Capture the cell that displays the provided text and extract its (X, Y) central coordinate. 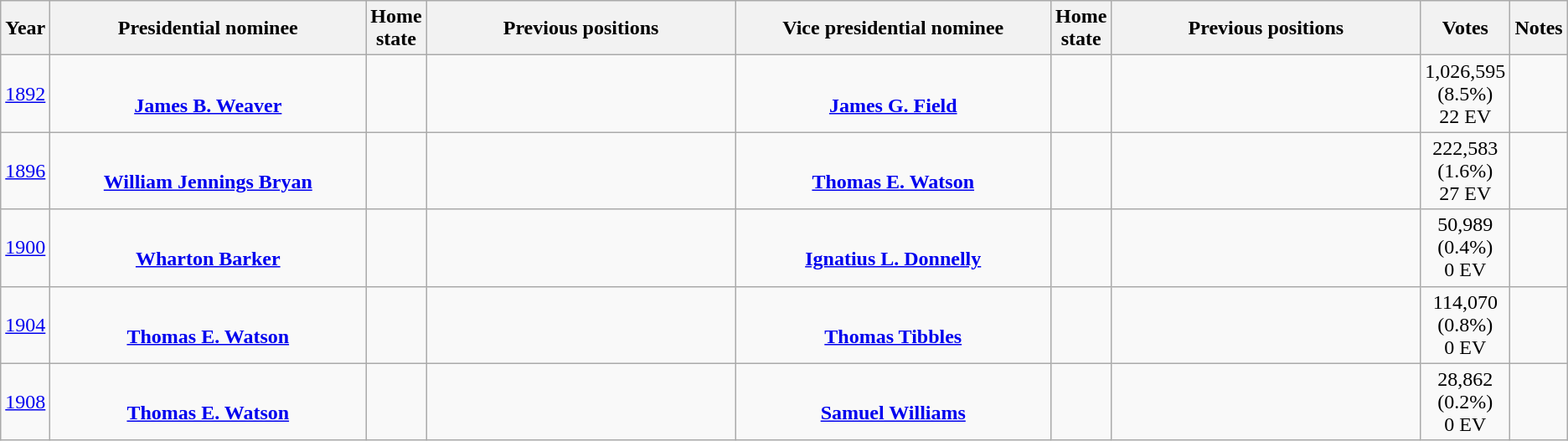
Thomas Tibbles (893, 325)
William Jennings Bryan (208, 171)
Samuel Williams (893, 402)
Wharton Barker (208, 248)
222,583 (1.6%)27 EV (1466, 171)
Ignatius L. Donnelly (893, 248)
1904 (25, 325)
Notes (1539, 28)
1896 (25, 171)
1892 (25, 94)
1,026,595 (8.5%)22 EV (1466, 94)
1900 (25, 248)
James B. Weaver (208, 94)
1908 (25, 402)
Vice presidential nominee (893, 28)
Year (25, 28)
Presidential nominee (208, 28)
James G. Field (893, 94)
50,989 (0.4%)0 EV (1466, 248)
28,862 (0.2%)0 EV (1466, 402)
114,070 (0.8%)0 EV (1466, 325)
Votes (1466, 28)
